Capture the cell that displays the provided text and extract its [X, Y] central coordinate. 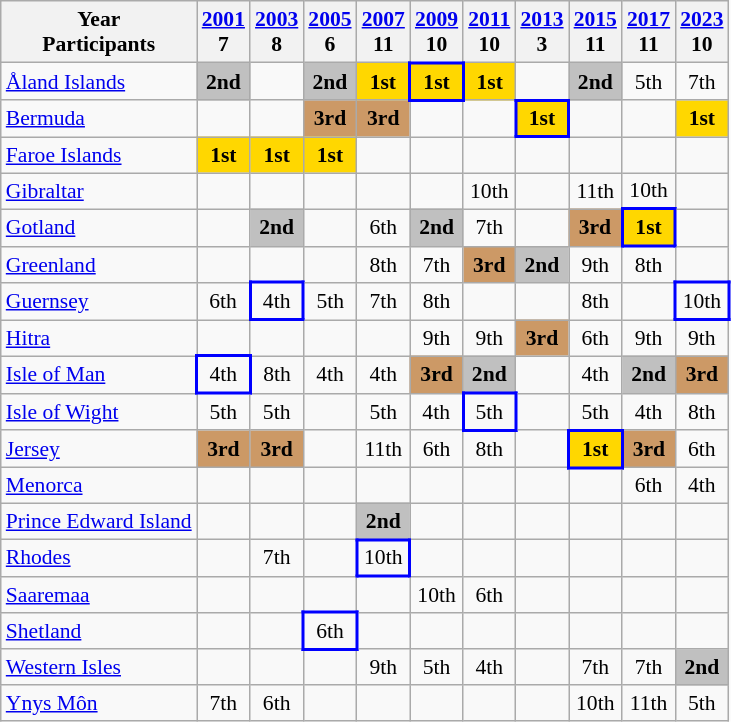
Isle of Wight [99, 412]
2007 11 [384, 32]
2009 10 [436, 32]
Menorca [99, 486]
Western Isles [99, 668]
Rhodes [99, 558]
Isle of Man [99, 374]
Greenland [99, 264]
Shetland [99, 630]
Åland Islands [99, 82]
2013 3 [542, 32]
Jersey [99, 450]
2003 8 [276, 32]
Bermuda [99, 118]
2015 11 [596, 32]
Guernsey [99, 302]
Saaremaa [99, 595]
Year Participants [99, 32]
2017 11 [648, 32]
2023 10 [702, 32]
Ynys Môn [99, 703]
Prince Edward Island [99, 521]
Hitra [99, 338]
Gibraltar [99, 191]
2005 6 [330, 32]
2001 7 [224, 32]
2011 10 [489, 32]
Faroe Islands [99, 155]
Gotland [99, 228]
